Output the [X, Y] coordinate of the center of the cell containing the given text.  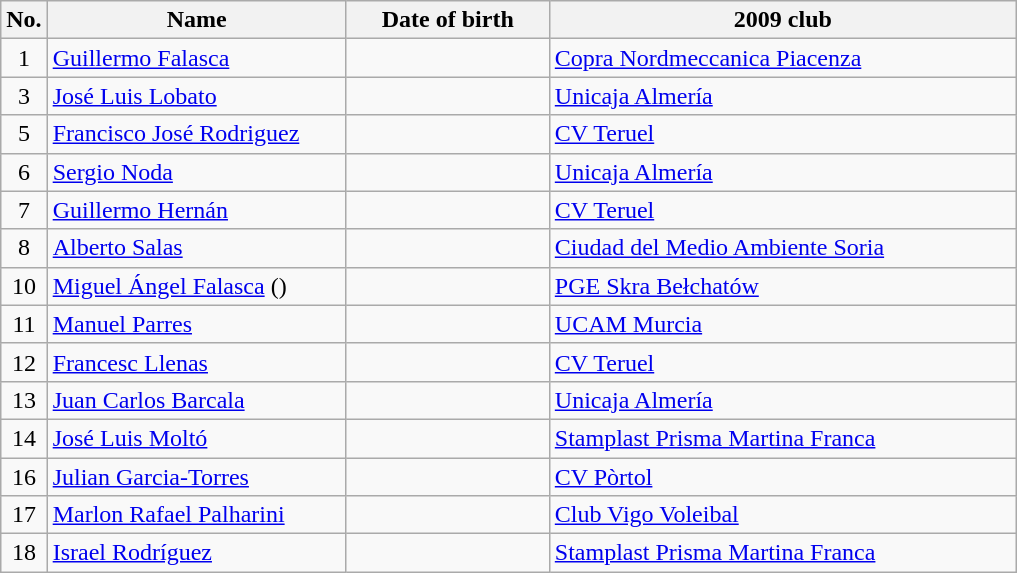
17 [24, 515]
3 [24, 96]
Manuel Parres [196, 324]
CV Pòrtol [782, 477]
Sergio Noda [196, 172]
José Luis Lobato [196, 96]
Marlon Rafael Palharini [196, 515]
PGE Skra Bełchatów [782, 286]
Copra Nordmeccanica Piacenza [782, 58]
7 [24, 210]
Guillermo Falasca [196, 58]
6 [24, 172]
11 [24, 324]
Julian Garcia-Torres [196, 477]
12 [24, 362]
No. [24, 20]
10 [24, 286]
18 [24, 553]
Francesc Llenas [196, 362]
Club Vigo Voleibal [782, 515]
1 [24, 58]
Name [196, 20]
UCAM Murcia [782, 324]
Ciudad del Medio Ambiente Soria [782, 248]
Israel Rodríguez [196, 553]
5 [24, 134]
Francisco José Rodriguez [196, 134]
13 [24, 400]
2009 club [782, 20]
8 [24, 248]
14 [24, 438]
Juan Carlos Barcala [196, 400]
Guillermo Hernán [196, 210]
Date of birth [448, 20]
Miguel Ángel Falasca () [196, 286]
Alberto Salas [196, 248]
16 [24, 477]
José Luis Moltó [196, 438]
